From the cell containing the given text, extract its center point as (x, y) coordinate. 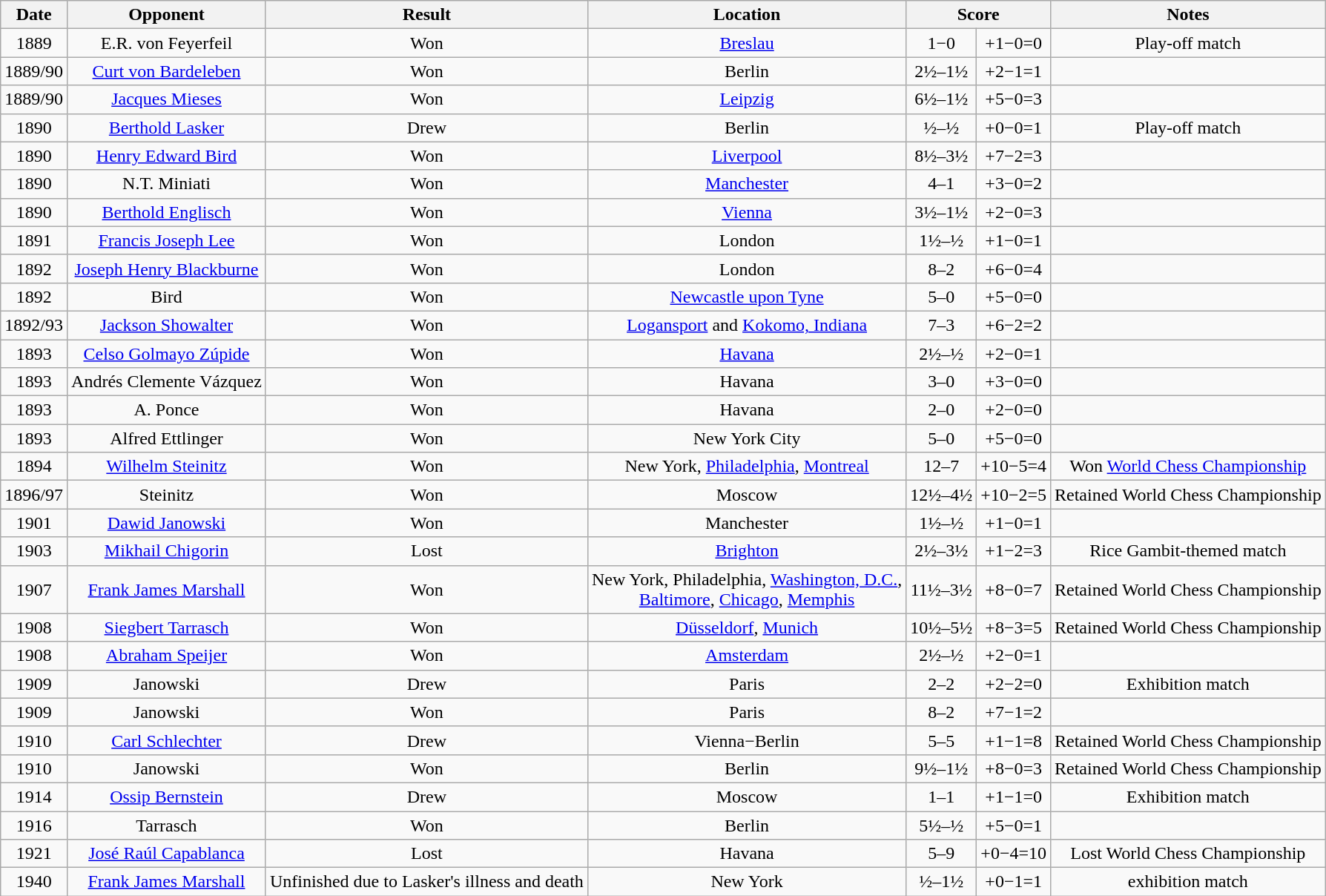
E.R. von Feyerfeil (167, 43)
Result (426, 15)
2½–3½ (942, 551)
+8−3=5 (1014, 627)
+6−0=4 (1014, 269)
4–1 (942, 184)
Jacques Mieses (167, 99)
José Raúl Capablanca (167, 854)
Celso Golmayo Zúpide (167, 354)
+2−2=0 (1014, 684)
+1−1=0 (1014, 797)
12½–4½ (942, 495)
Amsterdam (746, 656)
+8−0=7 (1014, 589)
Andrés Clemente Vázquez (167, 382)
1907 (34, 589)
Tarrasch (167, 826)
½–1½ (942, 882)
Henry Edward Bird (167, 156)
8½–3½ (942, 156)
5–9 (942, 854)
1916 (34, 826)
1892/93 (34, 325)
New York (746, 882)
+0−4=10 (1014, 854)
2–0 (942, 410)
+8−0=3 (1014, 768)
+1−1=8 (1014, 740)
Carl Schlechter (167, 740)
New York, Philadelphia, Washington, D.C., Baltimore, Chicago, Memphis (746, 589)
Liverpool (746, 156)
A. Ponce (167, 410)
12–7 (942, 467)
+7−2=3 (1014, 156)
Mikhail Chigorin (167, 551)
Rice Gambit-themed match (1188, 551)
7–3 (942, 325)
+10−5=4 (1014, 467)
New York, Philadelphia, Montreal (746, 467)
10½–5½ (942, 627)
Location (746, 15)
New York City (746, 438)
+7−1=2 (1014, 712)
Won World Chess Championship (1188, 467)
9½–1½ (942, 768)
Düsseldorf, Munich (746, 627)
1−0 (942, 43)
Berthold Englisch (167, 212)
Score (979, 15)
+1−2=3 (1014, 551)
1921 (34, 854)
Brighton (746, 551)
3–0 (942, 382)
Joseph Henry Blackburne (167, 269)
6½–1½ (942, 99)
1903 (34, 551)
+6−2=2 (1014, 325)
+5−0=3 (1014, 99)
1940 (34, 882)
Newcastle upon Tyne (746, 297)
1889 (34, 43)
Ossip Bernstein (167, 797)
+5−0=1 (1014, 826)
11½–3½ (942, 589)
Lost World Chess Championship (1188, 854)
+0−0=1 (1014, 128)
Dawid Janowski (167, 523)
½–½ (942, 128)
+2−1=1 (1014, 71)
Curt von Bardeleben (167, 71)
Vienna (746, 212)
Leipzig (746, 99)
+3−0=2 (1014, 184)
1891 (34, 240)
+3−0=0 (1014, 382)
1–1 (942, 797)
1896/97 (34, 495)
+10−2=5 (1014, 495)
+2−0=0 (1014, 410)
Bird (167, 297)
1894 (34, 467)
exhibition match (1188, 882)
1901 (34, 523)
Francis Joseph Lee (167, 240)
2½–1½ (942, 71)
Date (34, 15)
Opponent (167, 15)
Wilhelm Steinitz (167, 467)
Steinitz (167, 495)
Notes (1188, 15)
Unfinished due to Lasker's illness and death (426, 882)
Alfred Ettlinger (167, 438)
Abraham Speijer (167, 656)
Logansport and Kokomo, Indiana (746, 325)
5–5 (942, 740)
+1−0=0 (1014, 43)
Siegbert Tarrasch (167, 627)
Vienna−Berlin (746, 740)
3½–1½ (942, 212)
+2−0=3 (1014, 212)
Berthold Lasker (167, 128)
+0−1=1 (1014, 882)
Breslau (746, 43)
Jackson Showalter (167, 325)
2–2 (942, 684)
1914 (34, 797)
N.T. Miniati (167, 184)
5½–½ (942, 826)
